Pinpoint the cell where the given text exists, returning its [x, y] midpoint coordinate. 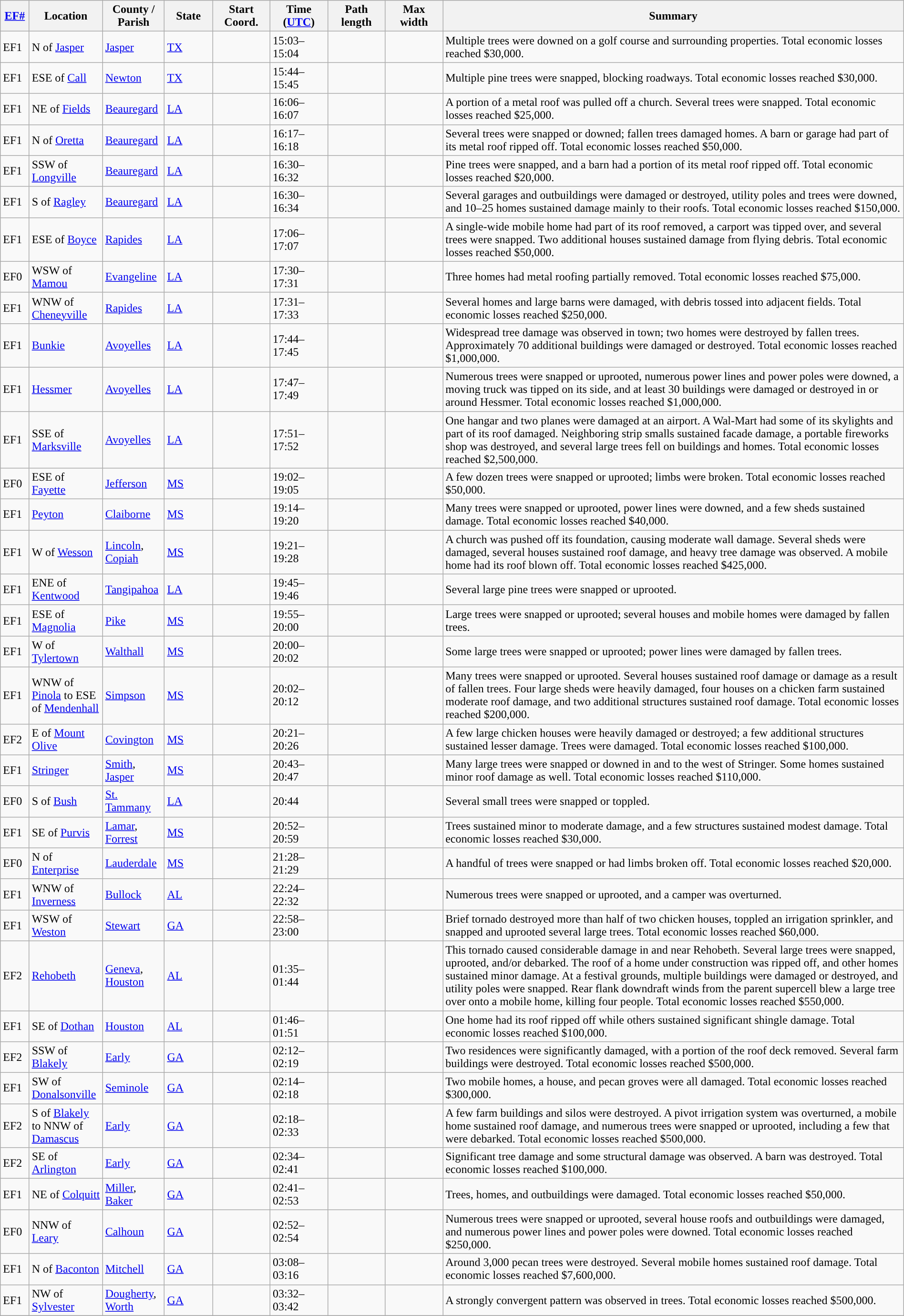
22:24–22:32 [298, 894]
Start Coord. [241, 16]
Two mobile homes, a house, and pecan groves were all damaged. Total economic losses reached $300,000. [673, 1088]
ESE of Magnolia [66, 621]
Path length [357, 16]
16:30–16:32 [298, 171]
Jefferson [134, 483]
19:14–19:20 [298, 515]
Jasper [134, 47]
Time (UTC) [298, 16]
WSW of Mamou [66, 277]
Summary [673, 16]
Stewart [134, 925]
Mitchell [134, 1269]
State [189, 16]
Max width [414, 16]
S of Bush [66, 801]
N of Enterprise [66, 863]
01:46–01:51 [298, 1026]
SSW of Blakely [66, 1058]
Pike [134, 621]
Houston [134, 1026]
Dougherty, Worth [134, 1300]
Simpson [134, 695]
Several small trees were snapped or toppled. [673, 801]
Miller, Baker [134, 1194]
Numerous trees were snapped or uprooted, and a camper was overturned. [673, 894]
A handful of trees were snapped or had limbs broken off. Total economic losses reached $20,000. [673, 863]
SE of Dothan [66, 1026]
Smith, Jasper [134, 771]
16:06–16:07 [298, 109]
19:21–19:28 [298, 552]
Covington [134, 739]
N of Baconton [66, 1269]
17:51–17:52 [298, 440]
Evangeline [134, 277]
Multiple trees were downed on a golf course and surrounding properties. Total economic losses reached $30,000. [673, 47]
Seminole [134, 1088]
Lauderdale [134, 863]
ESE of Fayette [66, 483]
17:44–17:45 [298, 345]
N of Jasper [66, 47]
Claiborne [134, 515]
17:30–17:31 [298, 277]
NE of Colquitt [66, 1194]
WNW of Inverness [66, 894]
Around 3,000 pecan trees were destroyed. Several mobile homes sustained roof damage. Total economic losses reached $7,600,000. [673, 1269]
02:52–02:54 [298, 1232]
21:28–21:29 [298, 863]
Peyton [66, 515]
Large trees were snapped or uprooted; several houses and mobile homes were damaged by fallen trees. [673, 621]
19:55–20:00 [298, 621]
SE of Arlington [66, 1163]
Lamar, Forrest [134, 833]
EF# [15, 16]
Many trees were snapped or uprooted, power lines were downed, and a few sheds sustained damage. Total economic losses reached $40,000. [673, 515]
Several homes and large barns were damaged, with debris tossed into adjacent fields. Total economic losses reached $250,000. [673, 308]
15:44–15:45 [298, 78]
17:31–17:33 [298, 308]
Bunkie [66, 345]
Rehobeth [66, 976]
WNW of Pinola to ESE of Mendenhall [66, 695]
NE of Fields [66, 109]
NW of Sylvester [66, 1300]
ESE of Boyce [66, 239]
SW of Donalsonville [66, 1088]
One home had its roof ripped off while others sustained significant shingle damage. Total economic losses reached $100,000. [673, 1026]
SSE of Marksville [66, 440]
16:17–16:18 [298, 140]
S of Blakely to NNW of Damascus [66, 1126]
Trees sustained minor to moderate damage, and a few structures sustained modest damage. Total economic losses reached $30,000. [673, 833]
WSW of Weston [66, 925]
Lincoln, Copiah [134, 552]
Bullock [134, 894]
20:02–20:12 [298, 695]
02:12–02:19 [298, 1058]
Three homes had metal roofing partially removed. Total economic losses reached $75,000. [673, 277]
02:34–02:41 [298, 1163]
Tangipahoa [134, 589]
Pine trees were snapped, and a barn had a portion of its metal roof ripped off. Total economic losses reached $20,000. [673, 171]
S of Ragley [66, 202]
ESE of Call [66, 78]
ENE of Kentwood [66, 589]
Multiple pine trees were snapped, blocking roadways. Total economic losses reached $30,000. [673, 78]
Newton [134, 78]
E of Mount Olive [66, 739]
Several large pine trees were snapped or uprooted. [673, 589]
Stringer [66, 771]
Trees, homes, and outbuildings were damaged. Total economic losses reached $50,000. [673, 1194]
A portion of a metal roof was pulled off a church. Several trees were snapped. Total economic losses reached $25,000. [673, 109]
20:43–20:47 [298, 771]
03:08–03:16 [298, 1269]
02:14–02:18 [298, 1088]
20:00–20:02 [298, 651]
16:30–16:34 [298, 202]
Calhoun [134, 1232]
01:35–01:44 [298, 976]
Walthall [134, 651]
Some large trees were snapped or uprooted; power lines were damaged by fallen trees. [673, 651]
03:32–03:42 [298, 1300]
19:45–19:46 [298, 589]
15:03–15:04 [298, 47]
Location [66, 16]
22:58–23:00 [298, 925]
17:47–17:49 [298, 389]
Geneva, Houston [134, 976]
Hessmer [66, 389]
County / Parish [134, 16]
A strongly convergent pattern was observed in trees. Total economic losses reached $500,000. [673, 1300]
20:44 [298, 801]
W of Tylertown [66, 651]
Significant tree damage and some structural damage was observed. A barn was destroyed. Total economic losses reached $100,000. [673, 1163]
02:18–02:33 [298, 1126]
W of Wesson [66, 552]
St. Tammany [134, 801]
NNW of Leary [66, 1232]
20:21–20:26 [298, 739]
20:52–20:59 [298, 833]
19:02–19:05 [298, 483]
02:41–02:53 [298, 1194]
17:06–17:07 [298, 239]
A few dozen trees were snapped or uprooted; limbs were broken. Total economic losses reached $50,000. [673, 483]
SE of Purvis [66, 833]
WNW of Cheneyville [66, 308]
N of Oretta [66, 140]
SSW of Longville [66, 171]
